Search for the cell housing the specified text and yield its [X, Y] center coordinate. 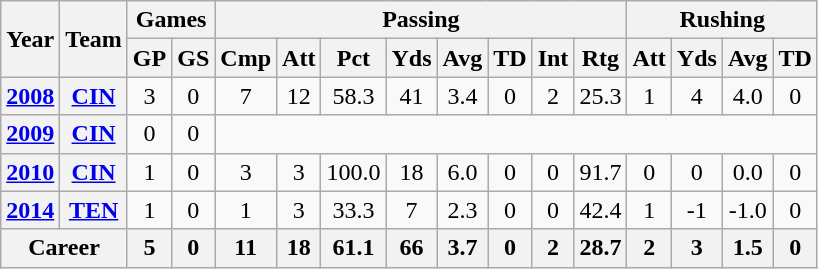
12 [299, 96]
61.1 [354, 248]
Team [94, 39]
4.0 [748, 96]
6.0 [462, 172]
0.0 [748, 172]
GP [149, 58]
GS [194, 58]
-1 [696, 210]
2010 [30, 172]
3.7 [462, 248]
66 [412, 248]
2.3 [462, 210]
58.3 [354, 96]
2014 [30, 210]
1.5 [748, 248]
Games [170, 20]
-1.0 [748, 210]
42.4 [600, 210]
Rtg [600, 58]
25.3 [600, 96]
2008 [30, 96]
2009 [30, 134]
33.3 [354, 210]
Pct [354, 58]
Career [64, 248]
41 [412, 96]
5 [149, 248]
3.4 [462, 96]
Passing [421, 20]
4 [696, 96]
100.0 [354, 172]
Rushing [722, 20]
Int [553, 58]
TEN [94, 210]
28.7 [600, 248]
11 [246, 248]
Year [30, 39]
91.7 [600, 172]
Cmp [246, 58]
